From the cell containing the given text, extract its center point as [X, Y] coordinate. 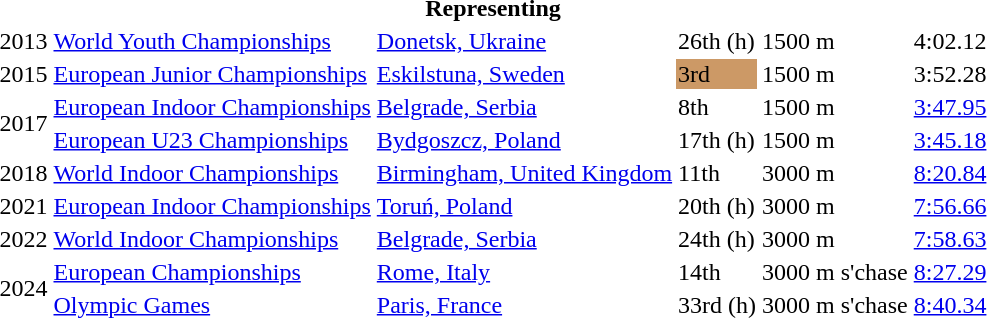
26th (h) [718, 41]
3000 m s'chase [836, 272]
20th (h) [718, 206]
Donetsk, Ukraine [524, 41]
World Youth Championships [212, 41]
11th [718, 173]
Bydgoszcz, Poland [524, 140]
Toruń, Poland [524, 206]
European Championships [212, 272]
3rd [718, 74]
Rome, Italy [524, 272]
Eskilstuna, Sweden [524, 74]
14th [718, 272]
European U23 Championships [212, 140]
17th (h) [718, 140]
European Junior Championships [212, 74]
24th (h) [718, 239]
8th [718, 107]
Birmingham, United Kingdom [524, 173]
